Output the (X, Y) coordinate of the center of the cell containing the given text.  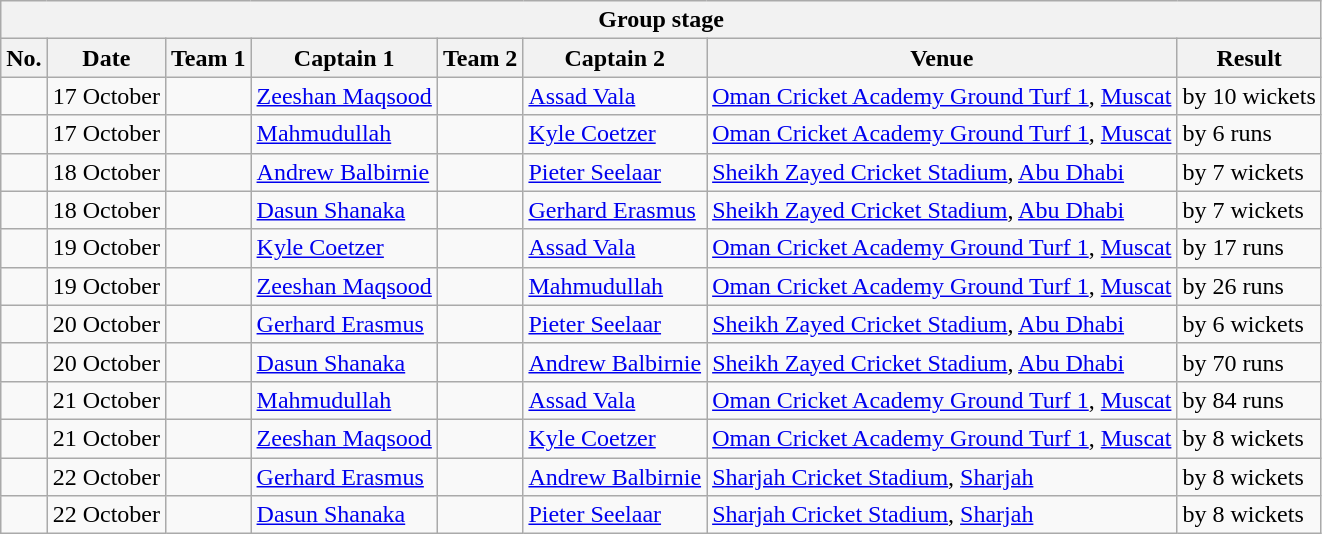
Captain 2 (615, 58)
Captain 1 (344, 58)
Team 1 (209, 58)
by 26 runs (1249, 286)
by 17 runs (1249, 248)
by 70 runs (1249, 362)
Team 2 (480, 58)
by 6 runs (1249, 134)
Venue (942, 58)
Result (1249, 58)
by 10 wickets (1249, 96)
No. (24, 58)
Group stage (662, 20)
Date (106, 58)
by 84 runs (1249, 400)
by 6 wickets (1249, 324)
